Determine the (X, Y) coordinate at the center of the cell enclosing the given text.  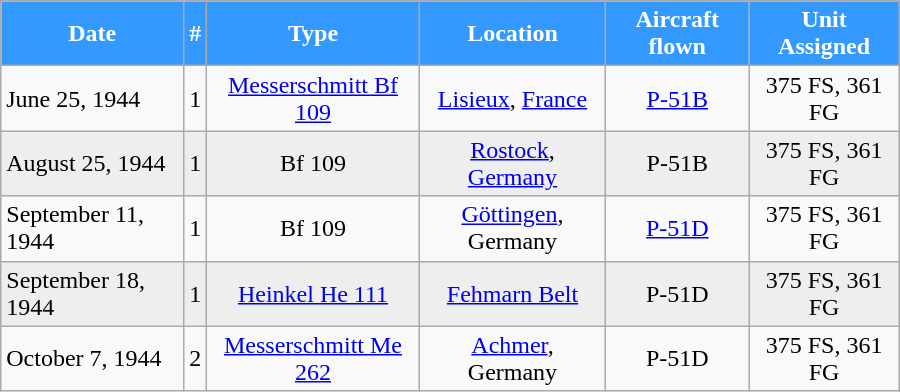
Heinkel He 111 (314, 294)
Rostock, Germany (512, 164)
Achmer, Germany (512, 358)
Lisieux, France (512, 98)
Göttingen, Germany (512, 228)
Location (512, 34)
2 (196, 358)
October 7, 1944 (92, 358)
Fehmarn Belt (512, 294)
Date (92, 34)
Messerschmitt Bf 109 (314, 98)
September 18, 1944 (92, 294)
September 11, 1944 (92, 228)
August 25, 1944 (92, 164)
Type (314, 34)
Aircraft flown (678, 34)
Unit Assigned (824, 34)
# (196, 34)
June 25, 1944 (92, 98)
Messerschmitt Me 262 (314, 358)
